Return [X, Y] of the center of cell containing provided text 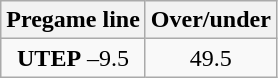
Pregame line [74, 20]
UTEP –9.5 [74, 58]
49.5 [210, 58]
Over/under [210, 20]
